From the cell containing the given text, extract its center point as [x, y] coordinate. 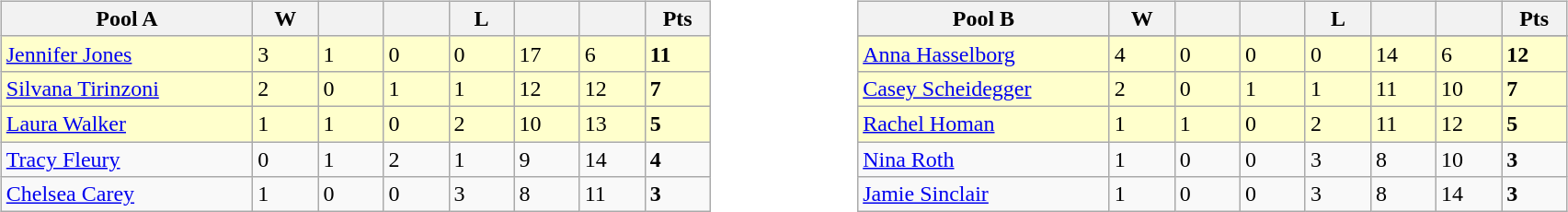
13 [612, 124]
Nina Roth [984, 159]
Jamie Sinclair [984, 194]
Chelsea Carey [127, 194]
Casey Scheidegger [984, 88]
9 [546, 159]
Tracy Fleury [127, 159]
Silvana Tirinzoni [127, 88]
Rachel Homan [984, 124]
Pool A [127, 18]
17 [546, 53]
Pool B [984, 18]
Anna Hasselborg [984, 53]
Jennifer Jones [127, 53]
Laura Walker [127, 124]
